Detect which cell encompasses the target text, then output its (X, Y) center coordinate. 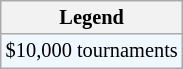
Legend (92, 17)
$10,000 tournaments (92, 51)
